Return the (X, Y) coordinate for the center point of the cell that contains the specified text.  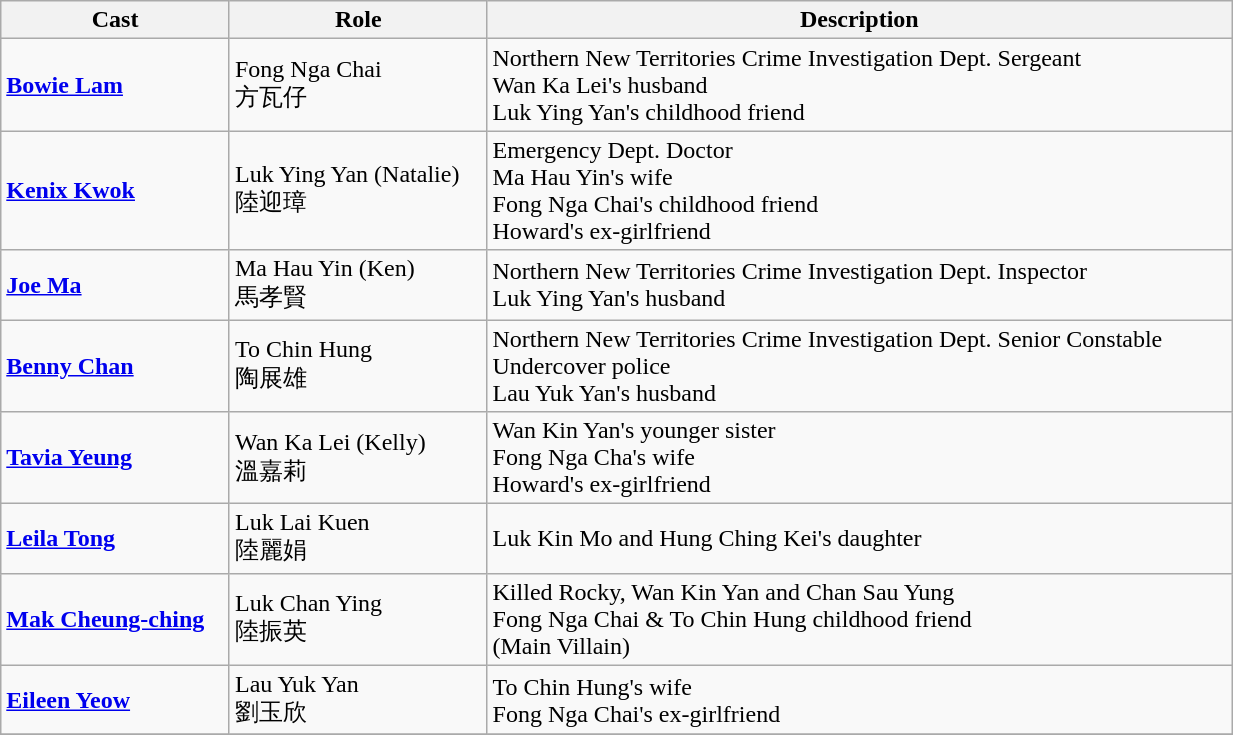
Leila Tong (116, 539)
Northern New Territories Crime Investigation Dept. Senior ConstableUndercover policeLau Yuk Yan's husband (860, 366)
Emergency Dept. DoctorMa Hau Yin's wifeFong Nga Chai's childhood friendHoward's ex-girlfriend (860, 190)
Role (358, 20)
Fong Nga Chai方瓦仔 (358, 85)
Joe Ma (116, 285)
Tavia Yeung (116, 458)
Luk Chan Ying陸振英 (358, 619)
Description (860, 20)
Luk Lai Kuen陸麗娟 (358, 539)
Luk Ying Yan (Natalie)陸迎璋 (358, 190)
Kenix Kwok (116, 190)
Wan Kin Yan's younger sisterFong Nga Cha's wifeHoward's ex-girlfriend (860, 458)
Luk Kin Mo and Hung Ching Kei's daughter (860, 539)
Killed Rocky, Wan Kin Yan and Chan Sau YungFong Nga Chai & To Chin Hung childhood friend(Main Villain) (860, 619)
Lau Yuk Yan劉玉欣 (358, 700)
To Chin Hung's wifeFong Nga Chai's ex-girlfriend (860, 700)
Mak Cheung-ching (116, 619)
Northern New Territories Crime Investigation Dept. SergeantWan Ka Lei's husbandLuk Ying Yan's childhood friend (860, 85)
Northern New Territories Crime Investigation Dept. InspectorLuk Ying Yan's husband (860, 285)
Ma Hau Yin (Ken)馬孝賢 (358, 285)
Benny Chan (116, 366)
Wan Ka Lei (Kelly)溫嘉莉 (358, 458)
Eileen Yeow (116, 700)
Cast (116, 20)
Bowie Lam (116, 85)
To Chin Hung陶展雄 (358, 366)
